Output the (X, Y) coordinate of the center of the cell containing the given text.  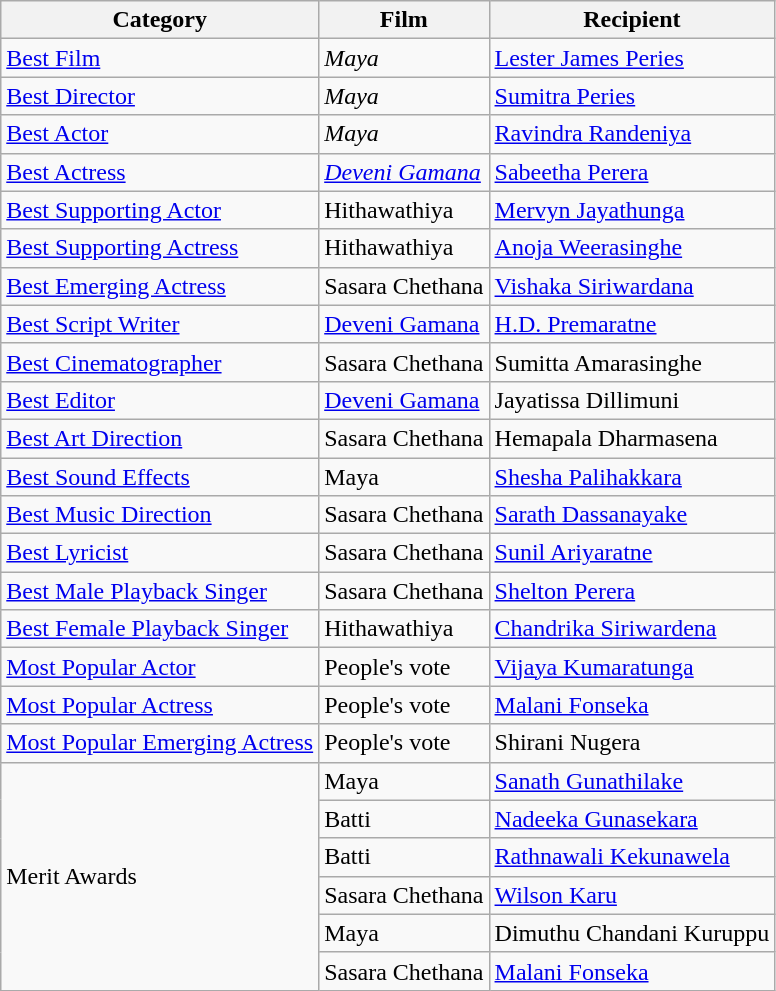
H.D. Premaratne (632, 324)
Shirani Nugera (632, 743)
Hemapala Dharmasena (632, 438)
Merit Awards (160, 876)
Most Popular Emerging Actress (160, 743)
Best Music Direction (160, 515)
Best Supporting Actress (160, 248)
Anoja Weerasinghe (632, 248)
Most Popular Actor (160, 667)
Best Actress (160, 172)
Wilson Karu (632, 895)
Best Emerging Actress (160, 286)
Best Director (160, 96)
Nadeeka Gunasekara (632, 819)
Vishaka Siriwardana (632, 286)
Film (404, 20)
Shelton Perera (632, 591)
Most Popular Actress (160, 705)
Rathnawali Kekunawela (632, 857)
Category (160, 20)
Dimuthu Chandani Kuruppu (632, 933)
Best Editor (160, 400)
Sabeetha Perera (632, 172)
Vijaya Kumaratunga (632, 667)
Mervyn Jayathunga (632, 210)
Sunil Ariyaratne (632, 553)
Best Actor (160, 134)
Lester James Peries (632, 58)
Chandrika Siriwardena (632, 629)
Best Male Playback Singer (160, 591)
Shesha Palihakkara (632, 477)
Jayatissa Dillimuni (632, 400)
Best Female Playback Singer (160, 629)
Best Lyricist (160, 553)
Recipient (632, 20)
Sarath Dassanayake (632, 515)
Best Art Direction (160, 438)
Sumitra Peries (632, 96)
Best Sound Effects (160, 477)
Best Script Writer (160, 324)
Best Film (160, 58)
Sanath Gunathilake (632, 781)
Best Cinematographer (160, 362)
Best Supporting Actor (160, 210)
Ravindra Randeniya (632, 134)
Sumitta Amarasinghe (632, 362)
